Find where the given text appears and provide that cell's center as [x, y] coordinate. 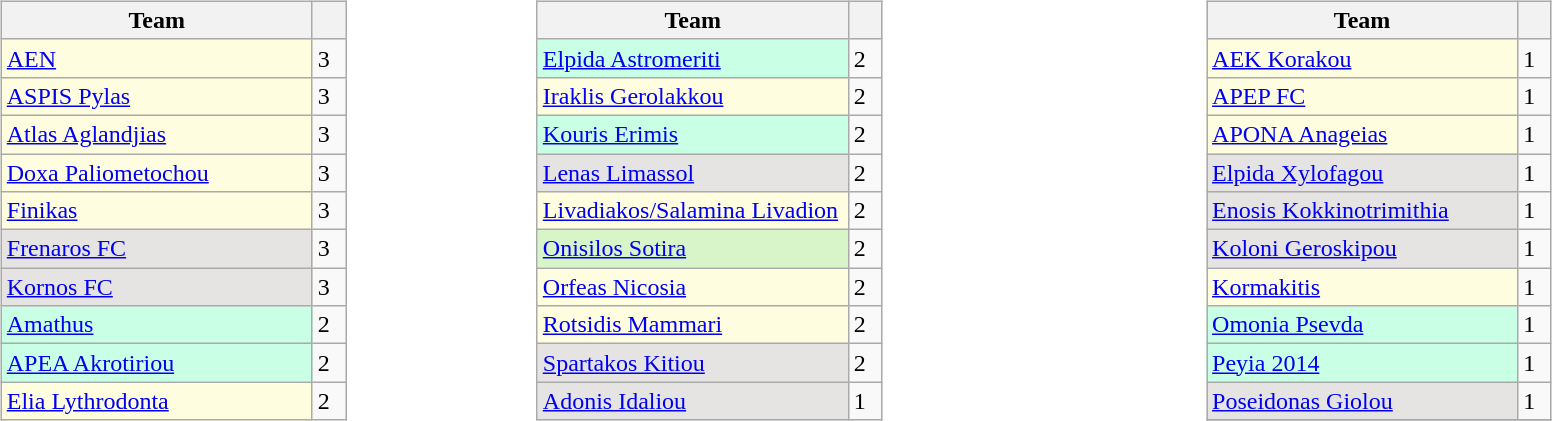
Atlas Aglandjias [156, 134]
Kornos FC [156, 287]
Elia Lythrodonta [156, 401]
Koloni Geroskipou [1362, 249]
Poseidonas Giolou [1362, 401]
Elpida Astromeriti [692, 58]
Kouris Erimis [692, 134]
Elpida Xylofagou [1362, 173]
Spartakos Kitiou [692, 363]
Doxa Paliometochou [156, 173]
APONA Anageias [1362, 134]
APEP FC [1362, 96]
Orfeas Nicosia [692, 287]
Enosis Kokkinotrimithia [1362, 211]
Lenas Limassol [692, 173]
Frenaros FC [156, 249]
Amathus [156, 325]
ASPIS Pylas [156, 96]
Peyia 2014 [1362, 363]
Rotsidis Mammari [692, 325]
AEN [156, 58]
Finikas [156, 211]
AEK Korakou [1362, 58]
Livadiakos/Salamina Livadion [692, 211]
Onisilos Sotira [692, 249]
APEA Akrotiriou [156, 363]
Kormakitis [1362, 287]
Iraklis Gerolakkou [692, 96]
Adonis Idaliou [692, 401]
Omonia Psevda [1362, 325]
